Return (x, y) of the center of cell containing provided text 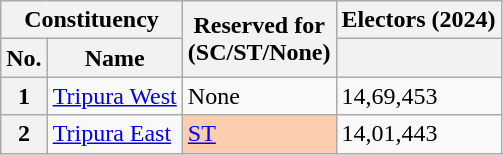
Electors (2024) (418, 20)
Tripura West (114, 96)
14,01,443 (418, 134)
Reserved for(SC/ST/None) (259, 39)
No. (24, 58)
Name (114, 58)
14,69,453 (418, 96)
Tripura East (114, 134)
Constituency (92, 20)
ST (259, 134)
None (259, 96)
1 (24, 96)
2 (24, 134)
